Provide the (x, y) coordinate of the cell's center where the given text is located.  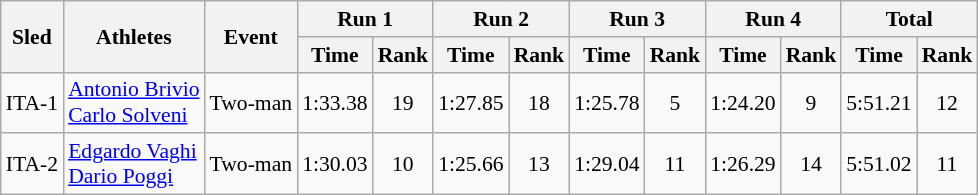
Sled (32, 36)
9 (812, 102)
18 (540, 102)
19 (404, 102)
1:24.20 (742, 102)
12 (948, 102)
Event (252, 36)
ITA-1 (32, 102)
1:33.38 (334, 102)
5 (676, 102)
1:29.04 (606, 164)
5:51.02 (878, 164)
Athletes (134, 36)
10 (404, 164)
ITA-2 (32, 164)
Run 4 (773, 19)
14 (812, 164)
Run 3 (637, 19)
Total (909, 19)
Run 1 (365, 19)
1:26.29 (742, 164)
1:27.85 (470, 102)
13 (540, 164)
1:30.03 (334, 164)
Antonio BrivioCarlo Solveni (134, 102)
1:25.66 (470, 164)
Edgardo VaghiDario Poggi (134, 164)
Run 2 (501, 19)
5:51.21 (878, 102)
1:25.78 (606, 102)
